Find where the given text appears and provide that cell's center as (X, Y) coordinate. 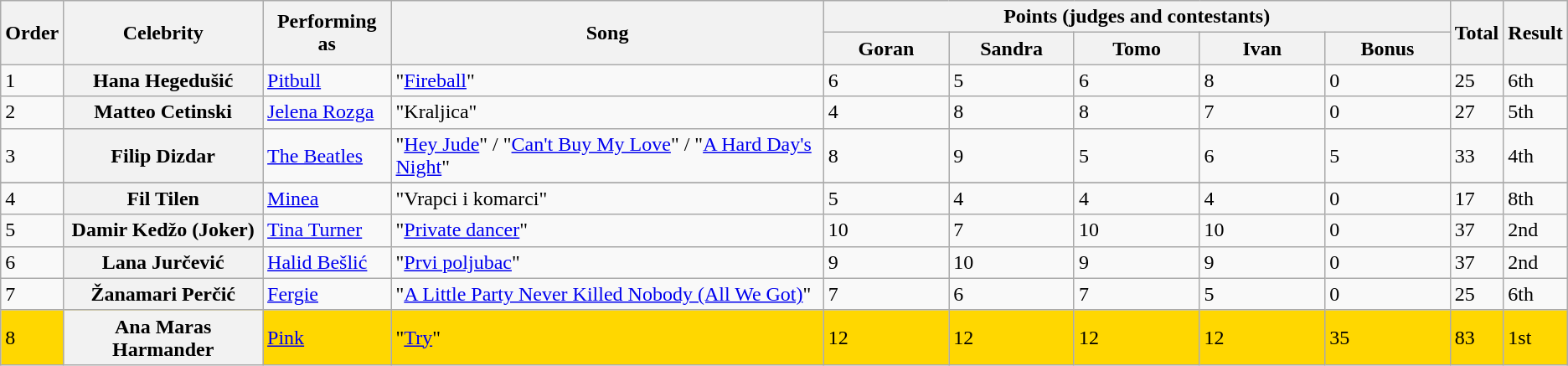
Total (1477, 33)
5th (1535, 112)
"Fireball" (607, 80)
Pink (327, 337)
Points (judges and contestants) (1137, 17)
"Hey Jude" / "Can't Buy My Love" / "A Hard Day's Night" (607, 156)
"A Little Party Never Killed Nobody (All We Got)" (607, 294)
35 (1388, 337)
"Prvi poljubac" (607, 262)
"Vrapci i komarci" (607, 198)
Order (32, 33)
Result (1535, 33)
Goran (886, 49)
Celebrity (163, 33)
"Private dancer" (607, 230)
17 (1477, 198)
Jelena Rozga (327, 112)
Tomo (1137, 49)
"Try" (607, 337)
Fergie (327, 294)
Performing as (327, 33)
1 (32, 80)
Pitbull (327, 80)
"Kraljica" (607, 112)
4th (1535, 156)
Damir Kedžo (Joker) (163, 230)
Lana Jurčević (163, 262)
8th (1535, 198)
Sandra (1012, 49)
Minea (327, 198)
Tina Turner (327, 230)
3 (32, 156)
Matteo Cetinski (163, 112)
Bonus (1388, 49)
Filip Dizdar (163, 156)
Hana Hegedušić (163, 80)
2 (32, 112)
83 (1477, 337)
Fil Tilen (163, 198)
Halid Bešlić (327, 262)
33 (1477, 156)
Song (607, 33)
Ana Maras Harmander (163, 337)
The Beatles (327, 156)
1st (1535, 337)
27 (1477, 112)
Ivan (1262, 49)
Žanamari Perčić (163, 294)
